For the text-containing cell, return its midpoint in (X, Y) coordinate format. 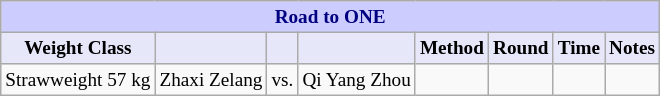
Round (520, 48)
Road to ONE (330, 17)
Strawweight 57 kg (78, 80)
Zhaxi Zelang (211, 80)
Method (452, 48)
Qi Yang Zhou (356, 80)
Time (578, 48)
Notes (632, 48)
vs. (282, 80)
Weight Class (78, 48)
